Provide the [X, Y] coordinate of the cell's center where the given text is located.  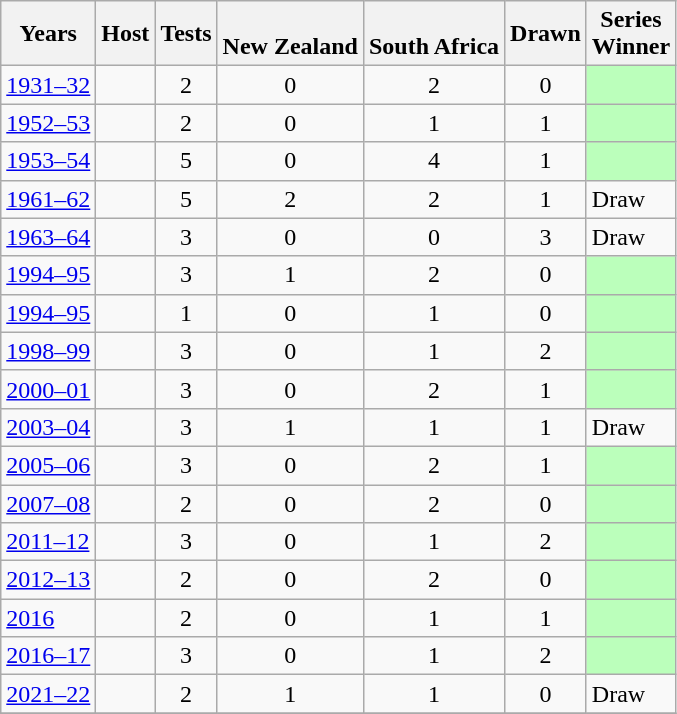
Years [48, 34]
SeriesWinner [630, 34]
South Africa [434, 34]
1961–62 [48, 199]
1953–54 [48, 161]
4 [434, 161]
1998–99 [48, 351]
2000–01 [48, 389]
1963–64 [48, 237]
Host [126, 34]
2007–08 [48, 503]
2011–12 [48, 542]
2016 [48, 618]
2012–13 [48, 580]
1952–53 [48, 123]
2003–04 [48, 427]
2016–17 [48, 656]
New Zealand [290, 34]
Drawn [546, 34]
Tests [186, 34]
2005–06 [48, 465]
2021–22 [48, 694]
1931–32 [48, 85]
